Determine the (X, Y) coordinate at the center of the cell enclosing the given text.  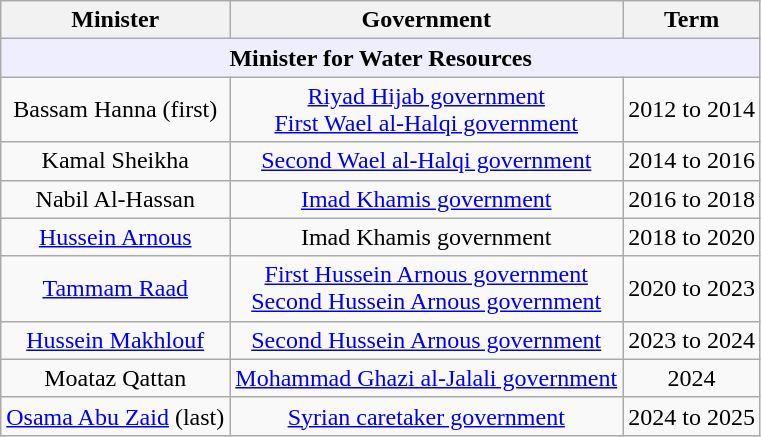
Bassam Hanna (first) (116, 110)
2024 to 2025 (692, 416)
Mohammad Ghazi al-Jalali government (426, 378)
2014 to 2016 (692, 161)
Osama Abu Zaid (last) (116, 416)
Term (692, 20)
Tammam Raad (116, 288)
Minister for Water Resources (381, 58)
2018 to 2020 (692, 237)
2016 to 2018 (692, 199)
2012 to 2014 (692, 110)
Kamal Sheikha (116, 161)
Nabil Al-Hassan (116, 199)
Second Wael al-Halqi government (426, 161)
2024 (692, 378)
2023 to 2024 (692, 340)
Second Hussein Arnous government (426, 340)
2020 to 2023 (692, 288)
Moataz Qattan (116, 378)
Syrian caretaker government (426, 416)
Hussein Makhlouf (116, 340)
Minister (116, 20)
Hussein Arnous (116, 237)
Government (426, 20)
First Hussein Arnous governmentSecond Hussein Arnous government (426, 288)
Riyad Hijab governmentFirst Wael al-Halqi government (426, 110)
